Identify which cell holds the provided text, then report its (x, y) central coordinate. 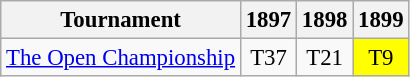
1898 (325, 20)
The Open Championship (121, 58)
T21 (325, 58)
Tournament (121, 20)
T9 (381, 58)
1899 (381, 20)
1897 (268, 20)
T37 (268, 58)
